Determine the (x, y) coordinate at the center of the cell enclosing the given text.  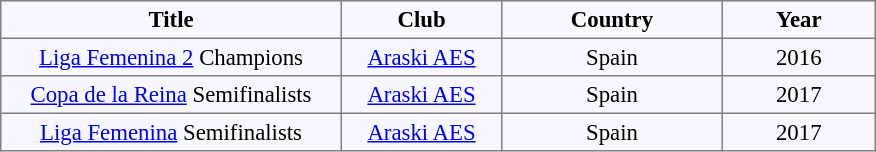
Liga Femenina 2 Champions (171, 57)
Club (421, 20)
Year (798, 20)
Title (171, 20)
Country (612, 20)
Liga Femenina Semifinalists (171, 132)
Copa de la Reina Semifinalists (171, 95)
2016 (798, 57)
